Capture the cell that displays the provided text and extract its (x, y) central coordinate. 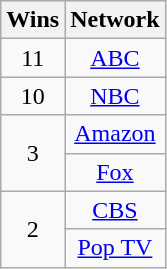
Wins (33, 20)
ABC (115, 58)
Pop TV (115, 248)
NBC (115, 96)
3 (33, 153)
10 (33, 96)
2 (33, 229)
Fox (115, 172)
CBS (115, 210)
11 (33, 58)
Amazon (115, 134)
Network (115, 20)
